For the text-containing cell, return its midpoint in [x, y] coordinate format. 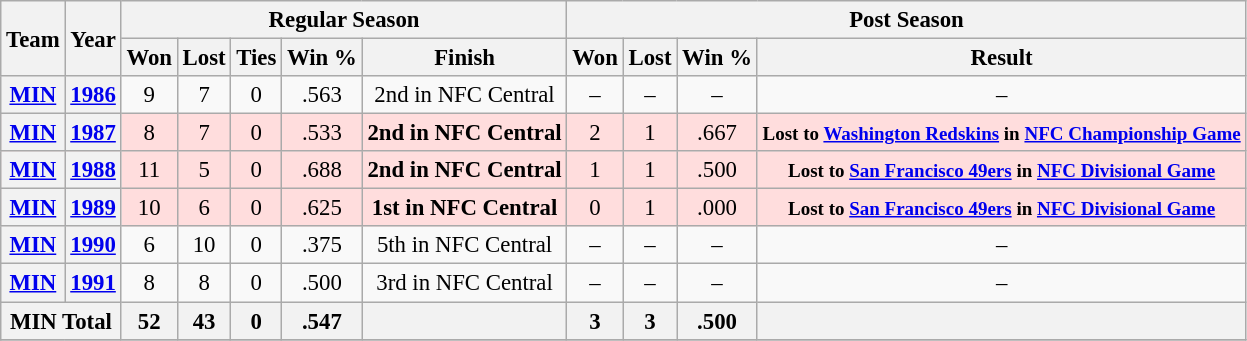
.625 [322, 208]
9 [149, 95]
.000 [717, 208]
.563 [322, 95]
.667 [717, 133]
.375 [322, 245]
3rd in NFC Central [464, 283]
Team [33, 38]
Post Season [906, 20]
43 [204, 321]
52 [149, 321]
Result [1002, 58]
MIN Total [61, 321]
2 [595, 133]
11 [149, 170]
5th in NFC Central [464, 245]
Lost to Washington Redskins in NFC Championship Game [1002, 133]
Regular Season [344, 20]
Ties [256, 58]
1986 [93, 95]
.688 [322, 170]
Finish [464, 58]
1987 [93, 133]
1991 [93, 283]
1989 [93, 208]
.547 [322, 321]
5 [204, 170]
Year [93, 38]
1st in NFC Central [464, 208]
.533 [322, 133]
1990 [93, 245]
1988 [93, 170]
